Locate the cell with the specified text and output its (x, y) center coordinate. 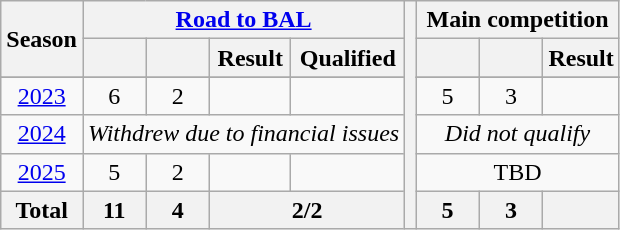
Did not qualify (518, 134)
2/2 (308, 210)
Withdrew due to financial issues (243, 134)
11 (114, 210)
Road to BAL (243, 20)
4 (178, 210)
TBD (518, 172)
Qualified (348, 58)
2024 (42, 134)
2025 (42, 172)
Main competition (518, 20)
Total (42, 210)
6 (114, 96)
Season (42, 39)
2023 (42, 96)
